For the text-containing cell, return its midpoint in (x, y) coordinate format. 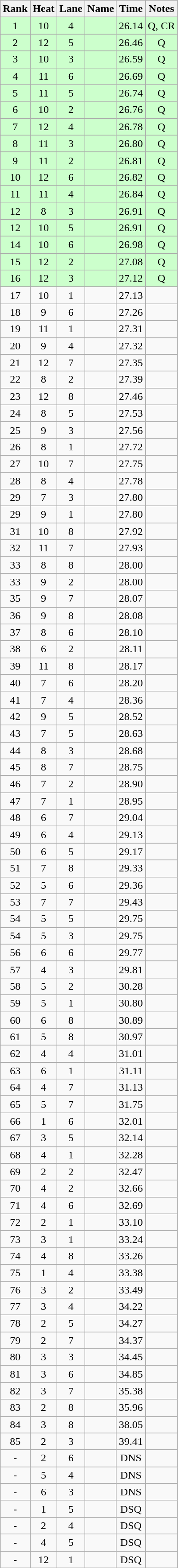
27.35 (131, 363)
50 (15, 852)
29.33 (131, 868)
49 (15, 835)
33.49 (131, 1290)
48 (15, 818)
53 (15, 902)
28.52 (131, 716)
34.45 (131, 1357)
38 (15, 649)
59 (15, 1003)
29.17 (131, 852)
33.38 (131, 1273)
28.08 (131, 616)
34.85 (131, 1374)
67 (15, 1138)
27.53 (131, 413)
27 (15, 464)
28.75 (131, 767)
32.69 (131, 1205)
Q, CR (161, 26)
26.80 (131, 143)
83 (15, 1408)
34.37 (131, 1340)
40 (15, 683)
32.14 (131, 1138)
28.68 (131, 751)
28.10 (131, 632)
76 (15, 1290)
29.81 (131, 969)
26.76 (131, 110)
33.26 (131, 1256)
58 (15, 986)
35.96 (131, 1408)
74 (15, 1256)
28.20 (131, 683)
26.59 (131, 59)
63 (15, 1071)
30.97 (131, 1037)
30.80 (131, 1003)
18 (15, 312)
39.41 (131, 1441)
16 (15, 279)
32.01 (131, 1121)
32.28 (131, 1155)
33.10 (131, 1222)
68 (15, 1155)
73 (15, 1239)
80 (15, 1357)
29.43 (131, 902)
31.13 (131, 1088)
71 (15, 1205)
66 (15, 1121)
33.24 (131, 1239)
60 (15, 1020)
47 (15, 801)
21 (15, 363)
27.92 (131, 531)
27.12 (131, 279)
27.78 (131, 480)
27.39 (131, 379)
82 (15, 1391)
26.14 (131, 26)
14 (15, 245)
84 (15, 1425)
20 (15, 346)
31.11 (131, 1071)
34.27 (131, 1324)
65 (15, 1104)
26 (15, 447)
27.56 (131, 430)
27.75 (131, 464)
Lane (71, 9)
45 (15, 767)
78 (15, 1324)
17 (15, 295)
28.63 (131, 733)
27.08 (131, 262)
Notes (161, 9)
79 (15, 1340)
19 (15, 329)
31.01 (131, 1054)
26.82 (131, 177)
41 (15, 700)
38.05 (131, 1425)
32 (15, 548)
32.66 (131, 1189)
29.36 (131, 885)
34.22 (131, 1307)
28.07 (131, 599)
62 (15, 1054)
37 (15, 632)
75 (15, 1273)
27.13 (131, 295)
35 (15, 599)
42 (15, 716)
32.47 (131, 1172)
28.11 (131, 649)
28.95 (131, 801)
69 (15, 1172)
77 (15, 1307)
26.78 (131, 127)
64 (15, 1088)
24 (15, 413)
25 (15, 430)
44 (15, 751)
26.46 (131, 43)
39 (15, 666)
28.36 (131, 700)
Time (131, 9)
23 (15, 396)
27.32 (131, 346)
36 (15, 616)
27.46 (131, 396)
Rank (15, 9)
28.90 (131, 784)
27.93 (131, 548)
29.04 (131, 818)
27.26 (131, 312)
15 (15, 262)
35.38 (131, 1391)
30.28 (131, 986)
46 (15, 784)
28.17 (131, 666)
30.89 (131, 1020)
43 (15, 733)
26.81 (131, 160)
52 (15, 885)
Heat (44, 9)
27.31 (131, 329)
31 (15, 531)
26.74 (131, 93)
26.98 (131, 245)
51 (15, 868)
27.72 (131, 447)
81 (15, 1374)
85 (15, 1441)
61 (15, 1037)
22 (15, 379)
Name (100, 9)
29.13 (131, 835)
26.69 (131, 76)
56 (15, 952)
57 (15, 969)
70 (15, 1189)
29.77 (131, 952)
31.75 (131, 1104)
72 (15, 1222)
28 (15, 480)
26.84 (131, 194)
